Return (x, y) of the center of cell containing provided text 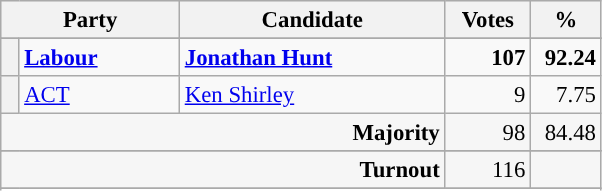
9 (488, 95)
107 (488, 58)
ACT (100, 95)
84.48 (566, 133)
98 (488, 133)
Majority (223, 133)
116 (488, 170)
Votes (488, 20)
Jonathan Hunt (312, 58)
% (566, 20)
Turnout (223, 170)
7.75 (566, 95)
Labour (100, 58)
Ken Shirley (312, 95)
92.24 (566, 58)
Candidate (312, 20)
Party (90, 20)
